Return [x, y] of the center of cell containing provided text 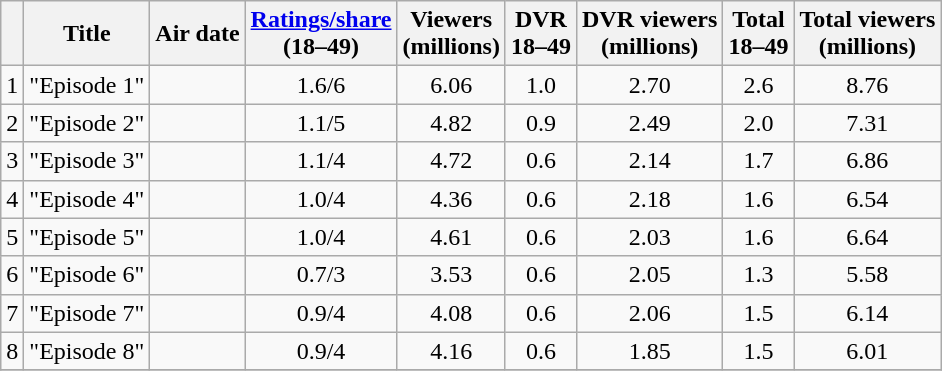
7 [12, 313]
DVR18–49 [540, 34]
Ratings/share(18–49) [321, 34]
1.3 [758, 275]
Viewers(millions) [451, 34]
6.14 [868, 313]
"Episode 7" [87, 313]
2.49 [649, 123]
0.9 [540, 123]
8 [12, 351]
DVR viewers(millions) [649, 34]
Total viewers(millions) [868, 34]
1.85 [649, 351]
6.86 [868, 161]
5 [12, 237]
3.53 [451, 275]
6.64 [868, 237]
2 [12, 123]
2.06 [649, 313]
2.14 [649, 161]
6.01 [868, 351]
6 [12, 275]
"Episode 1" [87, 85]
4 [12, 199]
"Episode 4" [87, 199]
1.1/5 [321, 123]
6.06 [451, 85]
4.36 [451, 199]
1.7 [758, 161]
"Episode 2" [87, 123]
4.82 [451, 123]
2.70 [649, 85]
2.6 [758, 85]
5.58 [868, 275]
2.0 [758, 123]
"Episode 8" [87, 351]
"Episode 5" [87, 237]
7.31 [868, 123]
4.72 [451, 161]
2.18 [649, 199]
6.54 [868, 199]
8.76 [868, 85]
1.0 [540, 85]
"Episode 6" [87, 275]
Title [87, 34]
1.6/6 [321, 85]
3 [12, 161]
1 [12, 85]
Air date [198, 34]
"Episode 3" [87, 161]
2.03 [649, 237]
0.7/3 [321, 275]
Total18–49 [758, 34]
4.61 [451, 237]
1.1/4 [321, 161]
2.05 [649, 275]
4.16 [451, 351]
4.08 [451, 313]
